Pinpoint the cell where the given text exists, returning its (x, y) midpoint coordinate. 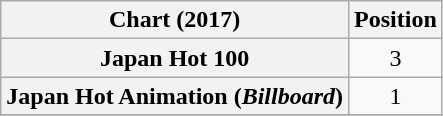
3 (396, 58)
Chart (2017) (175, 20)
1 (396, 96)
Japan Hot 100 (175, 58)
Japan Hot Animation (Billboard) (175, 96)
Position (396, 20)
